Search for the cell housing the specified text and yield its [X, Y] center coordinate. 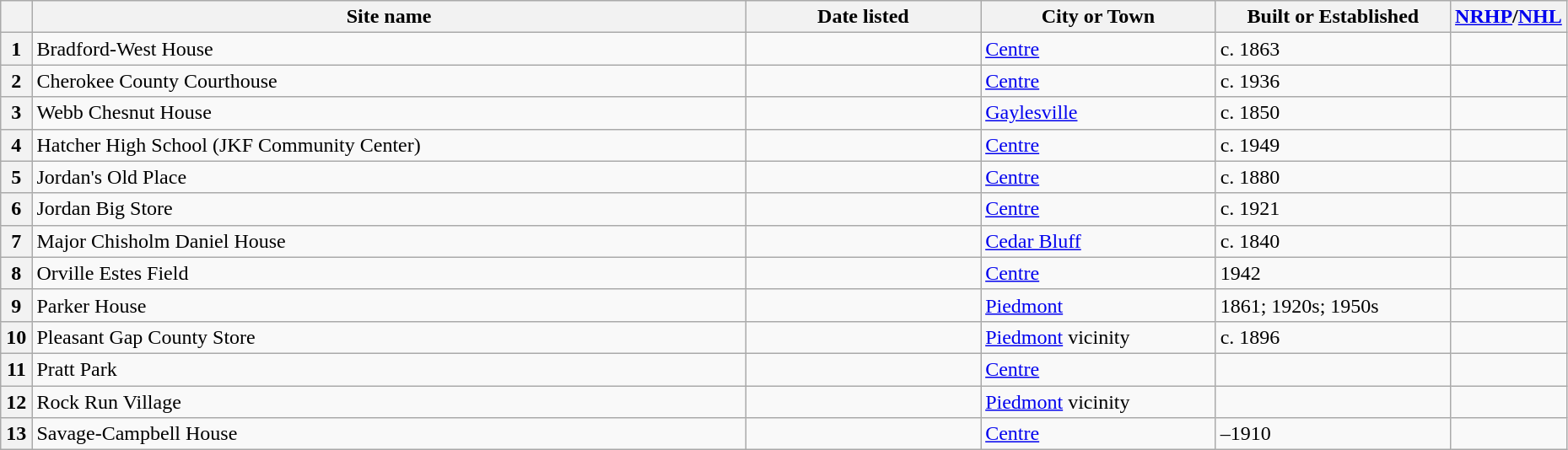
Pleasant Gap County Store [389, 337]
NRHP/NHL [1509, 17]
1861; 1920s; 1950s [1333, 305]
Major Chisholm Daniel House [389, 241]
Pratt Park [389, 369]
Jordan Big Store [389, 209]
Hatcher High School (JKF Community Center) [389, 145]
4 [17, 145]
Cedar Bluff [1098, 241]
City or Town [1098, 17]
c. 1949 [1333, 145]
7 [17, 241]
Cherokee County Courthouse [389, 81]
6 [17, 209]
2 [17, 81]
c. 1840 [1333, 241]
10 [17, 337]
Built or Established [1333, 17]
c. 1896 [1333, 337]
c. 1863 [1333, 49]
Bradford-West House [389, 49]
Gaylesville [1098, 113]
Webb Chesnut House [389, 113]
–1910 [1333, 434]
c. 1921 [1333, 209]
5 [17, 177]
Jordan's Old Place [389, 177]
Date listed [863, 17]
1942 [1333, 273]
1 [17, 49]
Piedmont [1098, 305]
8 [17, 273]
11 [17, 369]
13 [17, 434]
12 [17, 402]
3 [17, 113]
Savage-Campbell House [389, 434]
Rock Run Village [389, 402]
c. 1880 [1333, 177]
c. 1850 [1333, 113]
Parker House [389, 305]
c. 1936 [1333, 81]
Orville Estes Field [389, 273]
9 [17, 305]
Site name [389, 17]
